For the text-containing cell, return its midpoint in (X, Y) coordinate format. 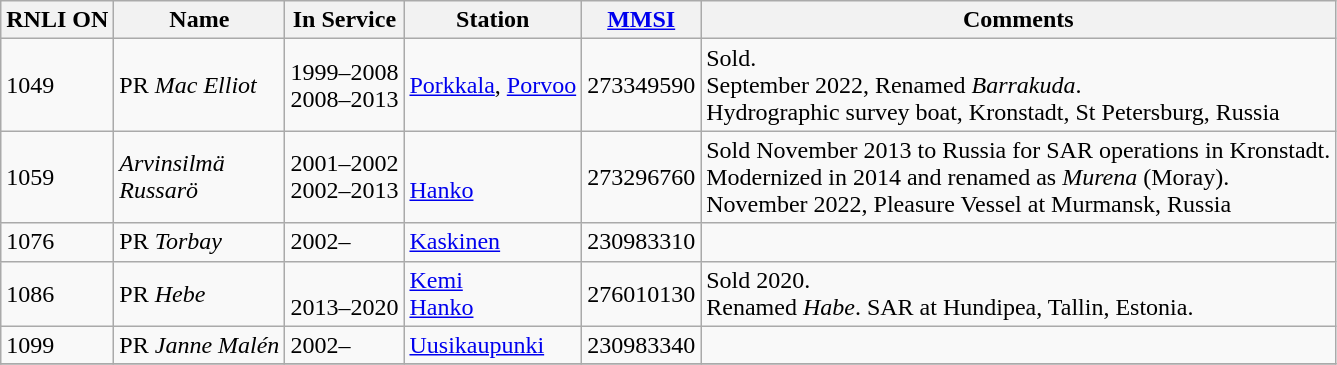
273349590 (642, 85)
1099 (58, 345)
Kaskinen (493, 242)
2001–20022002–2013 (344, 177)
ArvinsilmäRussarö (200, 177)
230983340 (642, 345)
In Service (344, 20)
MMSI (642, 20)
Station (493, 20)
Sold 2020. Renamed Habe. SAR at Hundipea, Tallin, Estonia. (1018, 294)
1059 (58, 177)
1086 (58, 294)
230983310 (642, 242)
Hanko (493, 177)
2013–2020 (344, 294)
RNLI ON (58, 20)
PR Torbay (200, 242)
KemiHanko (493, 294)
Name (200, 20)
Sold.September 2022, Renamed Barrakuda.Hydrographic survey boat, Kronstadt, St Petersburg, Russia (1018, 85)
276010130 (642, 294)
273296760 (642, 177)
1049 (58, 85)
Porkkala, Porvoo (493, 85)
Comments (1018, 20)
1076 (58, 242)
Uusikaupunki (493, 345)
1999–20082008–2013 (344, 85)
PR Janne Malén (200, 345)
PR Mac Elliot (200, 85)
PR Hebe (200, 294)
